Output the (x, y) coordinate of the center of the cell containing the given text.  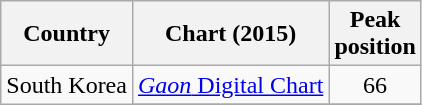
Gaon Digital Chart (230, 85)
Chart (2015) (230, 34)
Country (67, 34)
South Korea (67, 85)
Peakposition (375, 34)
66 (375, 85)
